Capture the cell that displays the provided text and extract its (X, Y) central coordinate. 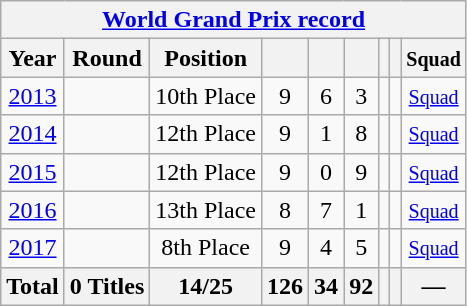
World Grand Prix record (234, 20)
6 (326, 96)
13th Place (206, 210)
0 (326, 172)
8th Place (206, 248)
92 (362, 286)
126 (286, 286)
— (434, 286)
0 Titles (107, 286)
2013 (33, 96)
2015 (33, 172)
34 (326, 286)
7 (326, 210)
3 (362, 96)
Year (33, 58)
2017 (33, 248)
Round (107, 58)
14/25 (206, 286)
Total (33, 286)
5 (362, 248)
10th Place (206, 96)
4 (326, 248)
2014 (33, 134)
Position (206, 58)
2016 (33, 210)
